Find where the given text appears and provide that cell's center as [x, y] coordinate. 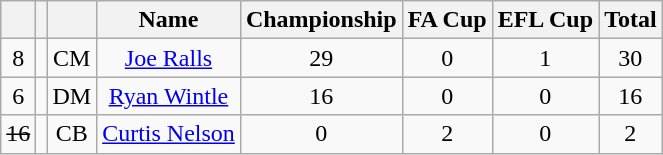
Total [631, 20]
Curtis Nelson [169, 134]
CM [72, 58]
CB [72, 134]
EFL Cup [545, 20]
DM [72, 96]
6 [18, 96]
Name [169, 20]
29 [321, 58]
Ryan Wintle [169, 96]
Championship [321, 20]
Joe Ralls [169, 58]
1 [545, 58]
FA Cup [447, 20]
30 [631, 58]
8 [18, 58]
